Search for the cell housing the specified text and yield its [X, Y] center coordinate. 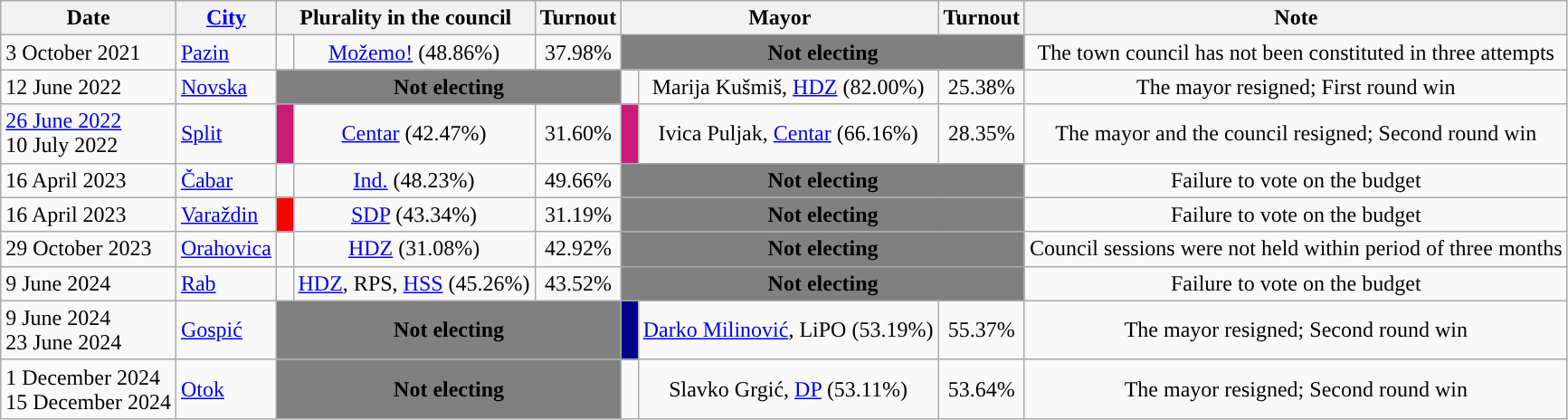
Council sessions were not held within period of three months [1296, 249]
9 June 202423 June 2024 [89, 329]
Orahovica [226, 249]
Čabar [226, 180]
Slavko Grgić, DP (53.11%) [788, 389]
29 October 2023 [89, 249]
HDZ, RPS, HSS (45.26%) [414, 283]
Ind. (48.23%) [414, 180]
1 December 202415 December 2024 [89, 389]
12 June 2022 [89, 87]
53.64% [982, 389]
55.37% [982, 329]
Centar (42.47%) [414, 134]
Rab [226, 283]
Otok [226, 389]
Pazin [226, 52]
31.60% [578, 134]
3 October 2021 [89, 52]
Split [226, 134]
Ivica Puljak, Centar (66.16%) [788, 134]
City [226, 18]
Note [1296, 18]
49.66% [578, 180]
The mayor resigned; First round win [1296, 87]
Možemo! (48.86%) [414, 52]
Varaždin [226, 215]
25.38% [982, 87]
Date [89, 18]
The mayor and the council resigned; Second round win [1296, 134]
Plurality in the council [405, 18]
26 June 202210 July 2022 [89, 134]
42.92% [578, 249]
Darko Milinović, LiPO (53.19%) [788, 329]
9 June 2024 [89, 283]
31.19% [578, 215]
SDP (43.34%) [414, 215]
28.35% [982, 134]
43.52% [578, 283]
Gospić [226, 329]
Mayor [780, 18]
37.98% [578, 52]
The town council has not been constituted in three attempts [1296, 52]
Marija Kušmiš, HDZ (82.00%) [788, 87]
Novska [226, 87]
HDZ (31.08%) [414, 249]
